Find where the given text appears and provide that cell's center as [x, y] coordinate. 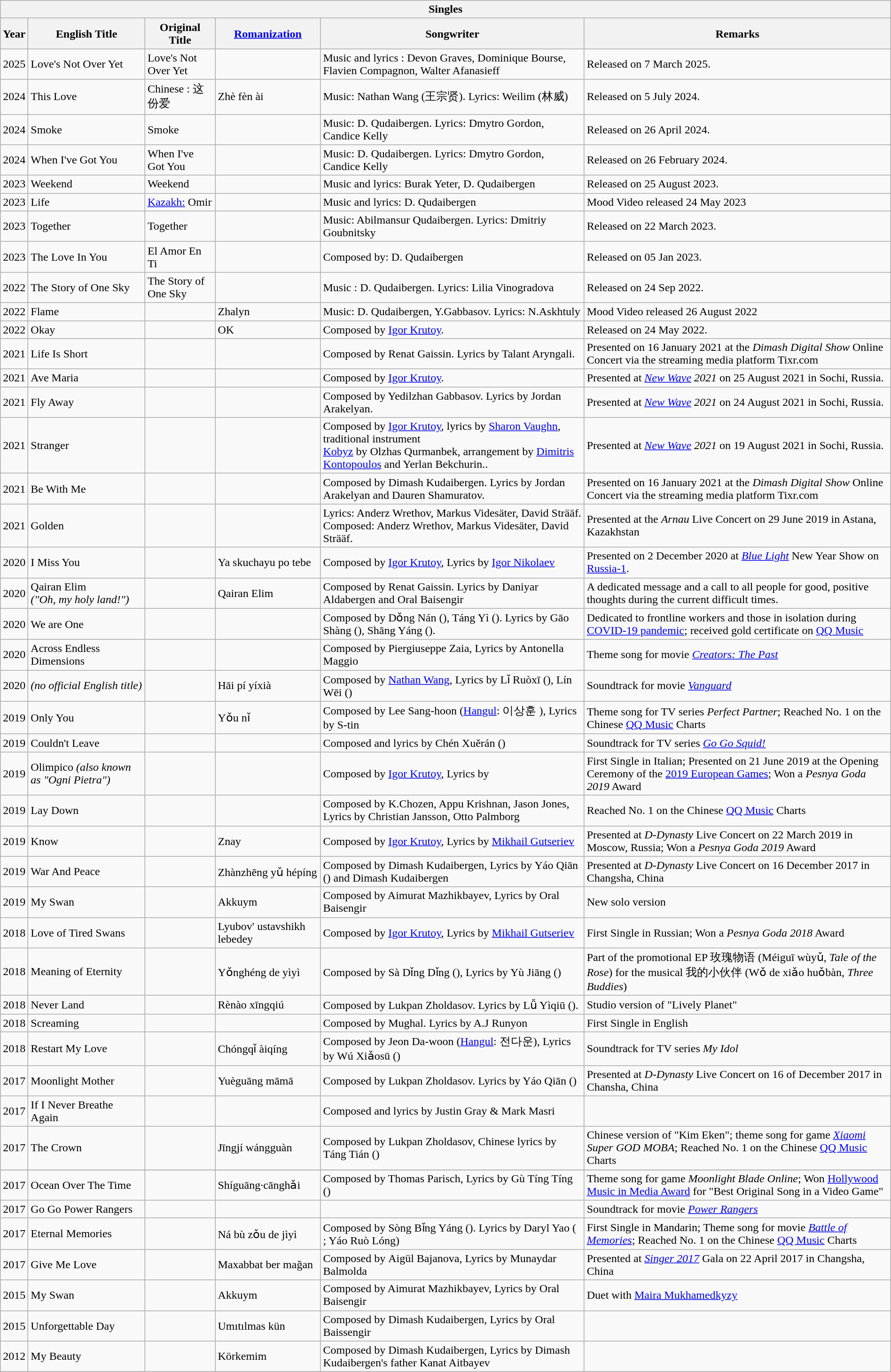
Duet with Maira Mukhamedkyzy [737, 1295]
Composed by Igor Krutoy, Lyrics by [452, 774]
English Title [86, 34]
Soundtrack for TV series My Idol [737, 1048]
Kazakh: Omir [180, 202]
Olimpico (also known as "Ogni Pietra") [86, 774]
Screaming [86, 1023]
Reached No. 1 on the Chinese QQ Music Charts [737, 811]
Eternal Memories [86, 1233]
Mood Video released 24 May 2023 [737, 202]
Composed by Dimash Kudaibergen. Lyrics by Jordan Arakelyan and Dauren Shamuratov. [452, 488]
Remarks [737, 34]
First Single in Russian; Won a Pesnya Goda 2018 Award [737, 933]
Theme song for game Moonlight Blade Online; Won Hollywood Music in Media Award for "Best Original Song in a Video Game" [737, 1185]
Year [14, 34]
First Single in English [737, 1023]
Composed by Lukpan Zholdasov. Lyrics by Lǚ Yìqiū (). [452, 1005]
Moonlight Mother [86, 1080]
Lay Down [86, 811]
Jīngjí wángguàn [268, 1148]
Life Is Short [86, 354]
Original Title [180, 34]
Soundtrack for movie Power Rangers [737, 1209]
Composed by Jeon Da-woon (Hangul: 전다운), Lyrics by Wú Xiǎosū () [452, 1048]
Love of Tired Swans [86, 933]
A dedicated message and a call to all people for good, positive thoughts during the current difficult times. [737, 593]
Zhè fèn ài [268, 97]
Theme song for movie Creators: The Past [737, 655]
Composed by Sà Dǐng Dǐng (), Lyrics by Yù Jiāng () [452, 971]
Körkemim [268, 1356]
Never Land [86, 1005]
Couldn't Leave [86, 743]
Composed by Lukpan Zholdasov, Chinese lyrics by Táng Tián () [452, 1148]
El Amor En Ti [180, 256]
Flame [86, 311]
Shíguāng·cānghǎi [268, 1185]
Composed by Dimash Kudaibergen, Lyrics by Yáo Qiān () and Dimash Kudaibergen [452, 872]
Yǒu nǐ [268, 718]
Zhànzhēng yǔ hépíng [268, 872]
Composed by Mughal. Lyrics by A.J Runyon [452, 1023]
Give Me Love [86, 1264]
Fly Away [86, 402]
Composed by Dimash Kudaibergen, Lyrics by Dimash Kudaibergen's father Kanat Aitbayev [452, 1356]
Released on 26 February 2024. [737, 160]
Meaning of Eternity [86, 971]
Composed by Thomas Parisch, Lyrics by Gù Tíng Tíng () [452, 1185]
Presented on 2 December 2020 at Blue Light New Year Show on Russia-1. [737, 563]
Soundtrack for TV series Go Go Squid! [737, 743]
Maxabbat ber mağan [268, 1264]
Chóngqǐ àiqíng [268, 1048]
Yǒnghéng de yìyì [268, 971]
Composed by Lukpan Zholdasov. Lyrics by Yáo Qiān () [452, 1080]
War And Peace [86, 872]
2025 [14, 64]
New solo version [737, 902]
Dedicated to frontline workers and those in isolation during COVID-19 pandemic; received gold certificate on QQ Music [737, 624]
Released on 5 July 2024. [737, 97]
Soundtrack for movie Vanguard [737, 686]
Ya skuchayu po tebe [268, 563]
Songwriter [452, 34]
Yuèguāng māmā [268, 1080]
Know [86, 841]
The Love In You [86, 256]
Across Endless Dimensions [86, 655]
Be With Me [86, 488]
Composed by Igor Krutoy, Lyrics by Igor Nikolaev [452, 563]
Composed by Sòng Bǐng Yáng (). Lyrics by Daryl Yao ( ; Yáo Ruò Lóng) [452, 1233]
Part of the promotional EP 玫瑰物语 (Méiguī wùyǔ, Tale of the Rose) for the musical 我的小伙伴 (Wǒ de xiǎo huǒbàn, Three Buddies) [737, 971]
Music: Nathan Wang (王宗贤). Lyrics: Weilim (林威) [452, 97]
I Miss You [86, 563]
Released on 05 Jan 2023. [737, 256]
First Single in Mandarin; Theme song for movie Battle of Memories; Reached No. 1 on the Chinese QQ Music Charts [737, 1233]
Composed and lyrics by Chén Xuěrán () [452, 743]
Restart My Love [86, 1048]
Qairan Elim [268, 593]
First Single in Italian; Presented on 21 June 2019 at the Opening Ceremony of the 2019 European Games; Won a Pesnya Goda 2019 Award [737, 774]
Znay [268, 841]
My Beauty [86, 1356]
Released on 25 August 2023. [737, 184]
Ocean Over The Time [86, 1185]
Composed by Nathan Wang, Lyrics by Lǐ Ruòxī (), Lín Wēi () [452, 686]
Released on 22 March 2023. [737, 226]
OK [268, 329]
Ave Maria [86, 378]
Composed by Аigül Bajanova, Lyrics by Munaydar Balmolda [452, 1264]
Composed by Piergiuseppe Zaia, Lyrics by Antonella Maggio [452, 655]
Chinese : 这份爱 [180, 97]
Life [86, 202]
2012 [14, 1356]
Music and lyrics: Burak Yeter, D. Qudaibergen [452, 184]
Presented at D-Dynasty Live Concert on 16 December 2017 in Changsha, China [737, 872]
Composed by Dǒng Nán (), Táng Yì (). Lyrics by Gāo Shàng (), Shāng Yáng (). [452, 624]
Okay [86, 329]
Music and lyrics : Devon Graves, Dominique Bourse, Flavien Compagnon, Walter Afanasieff [452, 64]
Mood Video released 26 August 2022 [737, 311]
Released on 24 Sep 2022. [737, 287]
Released on 7 March 2025. [737, 64]
Music: Abilmansur Qudaibergen. Lyrics: Dmitriy Goubnitsky [452, 226]
The Crown [86, 1148]
Only You [86, 718]
Presented at Singer 2017 Gala on 22 April 2017 in Changsha, China [737, 1264]
Composed and lyrics by Justin Gray & Mark Masri [452, 1111]
Composed by Lee Sang-hoon (Hangul: 이상훈 ), Lyrics by S-tin [452, 718]
Presented at New Wave 2021 on 24 August 2021 in Sochi, Russia. [737, 402]
If I Never Breathe Again [86, 1111]
Music and lyrics: D. Qudaibergen [452, 202]
(no official English title) [86, 686]
Composed by Yedilzhan Gabbasov. Lyrics by Jordan Arakelyan. [452, 402]
Music : D. Qudaibergen. Lyrics: Lilia Vinogradova [452, 287]
Rènào xīngqiú [268, 1005]
Unforgettable Day [86, 1325]
Lyubov' ustavshikh lebedey [268, 933]
Presented at New Wave 2021 on 19 August 2021 in Sochi, Russia. [737, 445]
Composed by Renat Gaissin. Lyrics by Daniyar Aldabergen and Oral Baisengir [452, 593]
Lyrics: Anderz Wrethov, Markus Videsäter, David Strääf. Composed: Anderz Wrethov, Markus Videsäter, David Strääf. [452, 526]
Singles [445, 9]
Music: D. Qudaibergen, Y.Gabbasov. Lyrics: N.Askhtuly [452, 311]
Composed by Dimash Kudaibergen, Lyrics by Oral Baissengir [452, 1325]
Presented at New Wave 2021 on 25 August 2021 in Sochi, Russia. [737, 378]
Qairan Elim("Oh, my holy land!") [86, 593]
Presented at D-Dynasty Live Concert on 16 of December 2017 in Chansha, China [737, 1080]
This Love [86, 97]
Theme song for TV series Perfect Partner; Reached No. 1 on the Chinese QQ Music Charts [737, 718]
Chinese version of "Kim Eken"; theme song for game Xiaomi Super GOD MOBA; Reached No. 1 on the Chinese QQ Music Charts [737, 1148]
Hāi pí yíxià [268, 686]
Zhalyn [268, 311]
Romanization [268, 34]
Released on 26 April 2024. [737, 130]
Released on 24 May 2022. [737, 329]
Composed by Renat Gaissin. Lyrics by Talant Aryngali. [452, 354]
Composed by: D. Qudaibergen [452, 256]
Ná bù zǒu de jìyì [268, 1233]
Golden [86, 526]
Stranger [86, 445]
Presented at D-Dynasty Live Concert on 22 March 2019 in Moscow, Russia; Won a Pesnya Goda 2019 Award [737, 841]
Studio version of "Lively Planet" [737, 1005]
Umıtılmas kün [268, 1325]
Presented at the Arnau Live Concert on 29 June 2019 in Astana, Kazakhstan [737, 526]
We are One [86, 624]
Go Go Power Rangers [86, 1209]
Composed by K.Chozen, Appu Krishnan, Jason Jones, Lyrics by Christian Jansson, Otto Palmborg [452, 811]
